Scan for the cell matching the given text and deliver its (X, Y) coordinate at center. 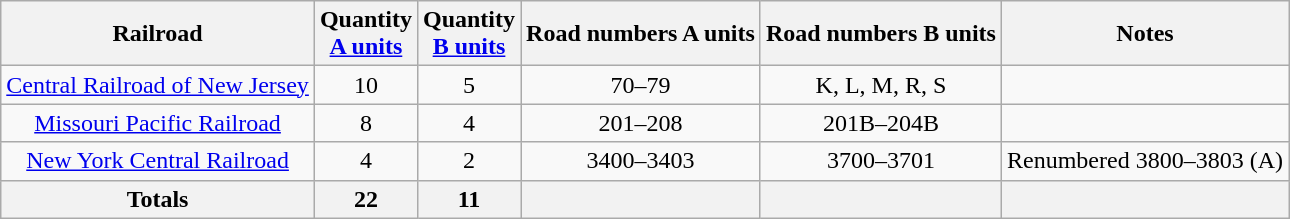
10 (366, 85)
Central Railroad of New Jersey (158, 85)
201–208 (641, 123)
Missouri Pacific Railroad (158, 123)
3400–3403 (641, 161)
New York Central Railroad (158, 161)
Totals (158, 199)
QuantityB units (468, 34)
Notes (1144, 34)
11 (468, 199)
70–79 (641, 85)
Railroad (158, 34)
QuantityA units (366, 34)
Renumbered 3800–3803 (A) (1144, 161)
K, L, M, R, S (880, 85)
Road numbers B units (880, 34)
Road numbers A units (641, 34)
201B–204B (880, 123)
5 (468, 85)
3700–3701 (880, 161)
22 (366, 199)
8 (366, 123)
2 (468, 161)
